For the text-containing cell, return its midpoint in (x, y) coordinate format. 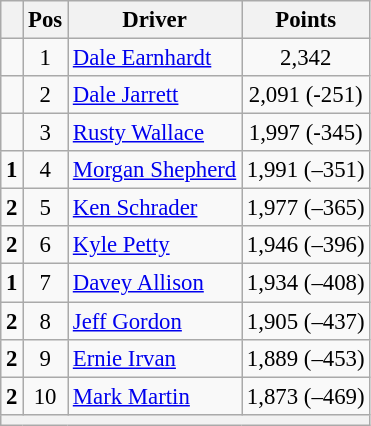
6 (46, 245)
Kyle Petty (155, 245)
Dale Jarrett (155, 95)
1,905 (–437) (306, 321)
Driver (155, 20)
Davey Allison (155, 283)
5 (46, 208)
1,946 (–396) (306, 245)
1,889 (–453) (306, 358)
Points (306, 20)
1,977 (–365) (306, 208)
Jeff Gordon (155, 321)
1,873 (–469) (306, 396)
Mark Martin (155, 396)
2,091 (-251) (306, 95)
8 (46, 321)
Morgan Shepherd (155, 170)
Ernie Irvan (155, 358)
9 (46, 358)
1,934 (–408) (306, 283)
Rusty Wallace (155, 133)
1,997 (-345) (306, 133)
4 (46, 170)
Ken Schrader (155, 208)
3 (46, 133)
7 (46, 283)
1,991 (–351) (306, 170)
10 (46, 396)
Dale Earnhardt (155, 58)
Pos (46, 20)
2,342 (306, 58)
